Search for the cell housing the specified text and yield its (X, Y) center coordinate. 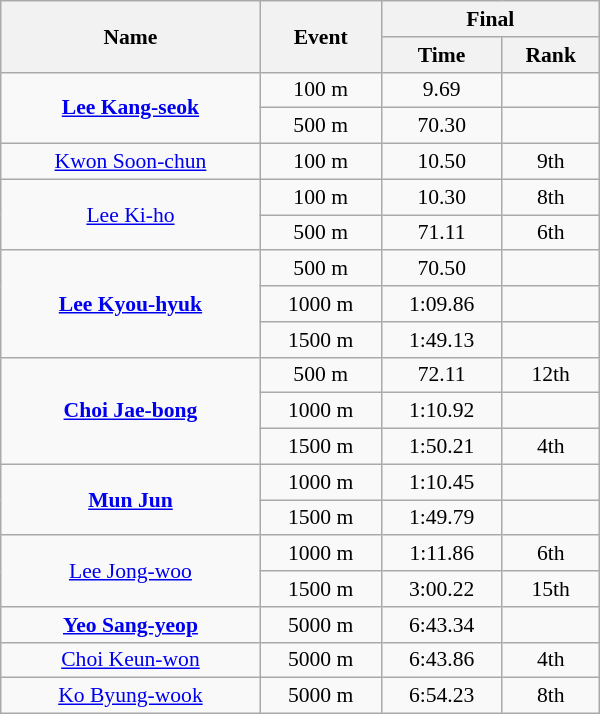
70.50 (442, 269)
Mun Jun (130, 500)
Rank (550, 55)
1:10.92 (442, 411)
72.11 (442, 375)
Lee Jong-woo (130, 572)
Name (130, 36)
1:10.45 (442, 482)
Yeo Sang-yeop (130, 625)
9th (550, 162)
Choi Jae-bong (130, 410)
12th (550, 375)
9.69 (442, 90)
Lee Ki-ho (130, 214)
70.30 (442, 126)
Lee Kang-seok (130, 108)
Final (490, 19)
1:09.86 (442, 304)
10.50 (442, 162)
Choi Keun-won (130, 660)
1:49.79 (442, 518)
10.30 (442, 197)
1:11.86 (442, 554)
6:54.23 (442, 696)
3:00.22 (442, 589)
Lee Kyou-hyuk (130, 304)
6:43.86 (442, 660)
Kwon Soon-chun (130, 162)
Ko Byung-wook (130, 696)
15th (550, 589)
Event (320, 36)
Time (442, 55)
6:43.34 (442, 625)
71.11 (442, 233)
1:50.21 (442, 447)
1:49.13 (442, 340)
